Provide the [x, y] coordinate of the cell's center where the given text is located.  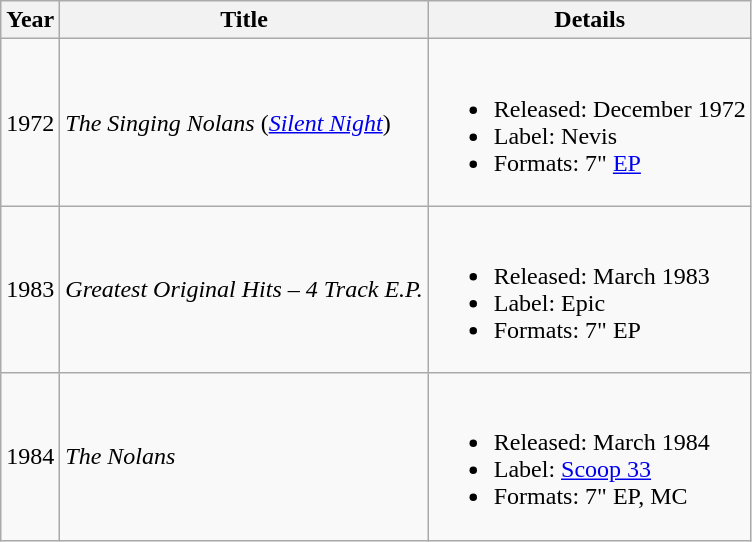
Released: December 1972Label: NevisFormats: 7" EP [590, 122]
1983 [30, 290]
Greatest Original Hits – 4 Track E.P. [244, 290]
1972 [30, 122]
Title [244, 20]
Year [30, 20]
Released: March 1984Label: Scoop 33Formats: 7" EP, MC [590, 456]
The Singing Nolans (Silent Night) [244, 122]
Details [590, 20]
1984 [30, 456]
Released: March 1983Label: EpicFormats: 7" EP [590, 290]
The Nolans [244, 456]
